For the text-containing cell, return its midpoint in [x, y] coordinate format. 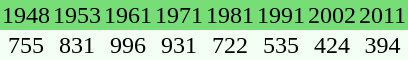
722 [230, 45]
1961 [128, 15]
1948 [26, 15]
931 [178, 45]
1981 [230, 15]
2011 [382, 15]
831 [76, 45]
755 [26, 45]
1953 [76, 15]
2002 [332, 15]
394 [382, 45]
424 [332, 45]
1971 [178, 15]
1991 [280, 15]
535 [280, 45]
996 [128, 45]
